For the text-containing cell, return its midpoint in (X, Y) coordinate format. 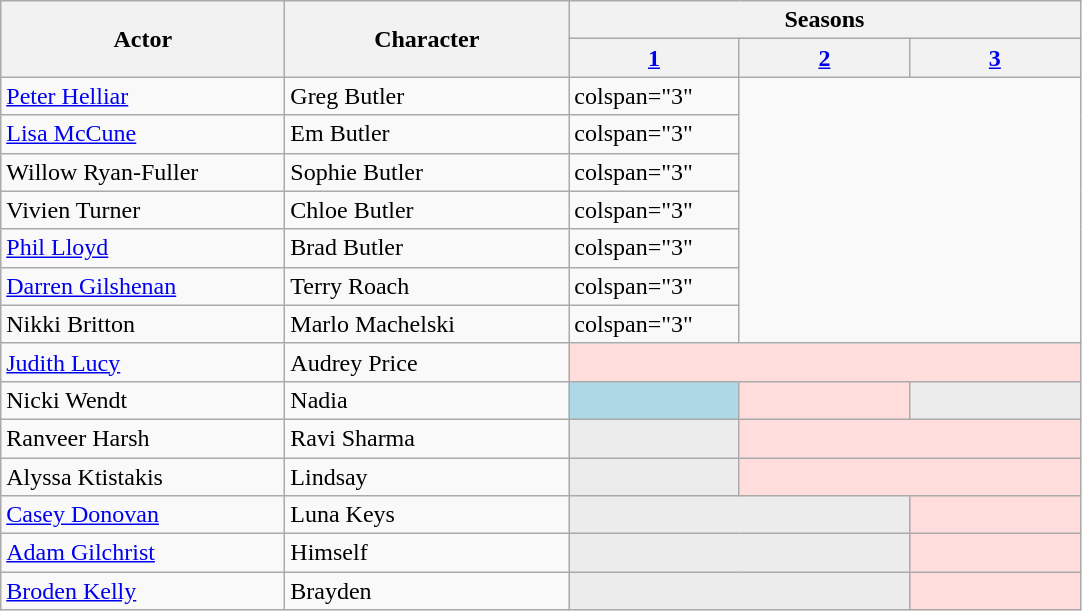
Sophie Butler (427, 172)
1 (654, 58)
Casey Donovan (143, 515)
Nicki Wendt (143, 400)
Lindsay (427, 477)
Adam Gilchrist (143, 553)
Marlo Machelski (427, 324)
Actor (143, 39)
Seasons (824, 20)
Ranveer Harsh (143, 438)
Em Butler (427, 134)
Judith Lucy (143, 362)
Peter Helliar (143, 96)
Phil Lloyd (143, 248)
Brayden (427, 591)
3 (995, 58)
Himself (427, 553)
Willow Ryan-Fuller (143, 172)
Lisa McCune (143, 134)
Alyssa Ktistakis (143, 477)
Ravi Sharma (427, 438)
Vivien Turner (143, 210)
Nikki Britton (143, 324)
Broden Kelly (143, 591)
2 (824, 58)
Greg Butler (427, 96)
Nadia (427, 400)
Terry Roach (427, 286)
Chloe Butler (427, 210)
Brad Butler (427, 248)
Character (427, 39)
Audrey Price (427, 362)
Darren Gilshenan (143, 286)
Luna Keys (427, 515)
